Return (x, y) of the center of cell containing provided text 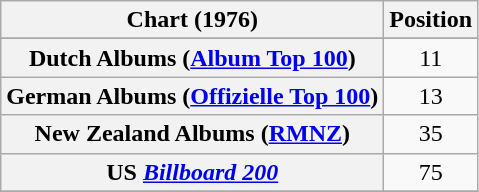
13 (431, 96)
35 (431, 134)
Chart (1976) (192, 20)
Dutch Albums (Album Top 100) (192, 58)
11 (431, 58)
US Billboard 200 (192, 172)
75 (431, 172)
German Albums (Offizielle Top 100) (192, 96)
Position (431, 20)
New Zealand Albums (RMNZ) (192, 134)
